Search for the cell housing the specified text and yield its (x, y) center coordinate. 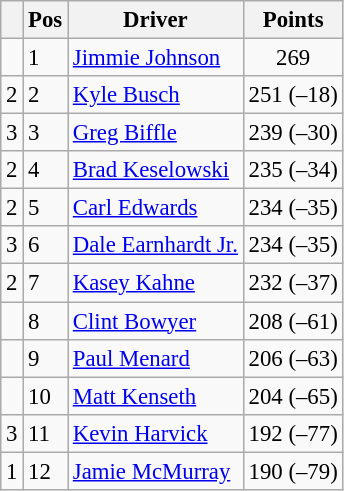
208 (–61) (293, 321)
Dale Earnhardt Jr. (156, 245)
9 (46, 358)
5 (46, 208)
Jimmie Johnson (156, 58)
Greg Biffle (156, 133)
Points (293, 20)
Jamie McMurray (156, 471)
206 (–63) (293, 358)
Matt Kenseth (156, 396)
Kasey Kahne (156, 283)
Paul Menard (156, 358)
10 (46, 396)
6 (46, 245)
Clint Bowyer (156, 321)
204 (–65) (293, 396)
235 (–34) (293, 170)
Carl Edwards (156, 208)
Kevin Harvick (156, 433)
232 (–37) (293, 283)
12 (46, 471)
Kyle Busch (156, 95)
Pos (46, 20)
269 (293, 58)
4 (46, 170)
239 (–30) (293, 133)
7 (46, 283)
Brad Keselowski (156, 170)
Driver (156, 20)
251 (–18) (293, 95)
192 (–77) (293, 433)
190 (–79) (293, 471)
11 (46, 433)
8 (46, 321)
